Provide the [x, y] coordinate of the cell's center where the given text is located.  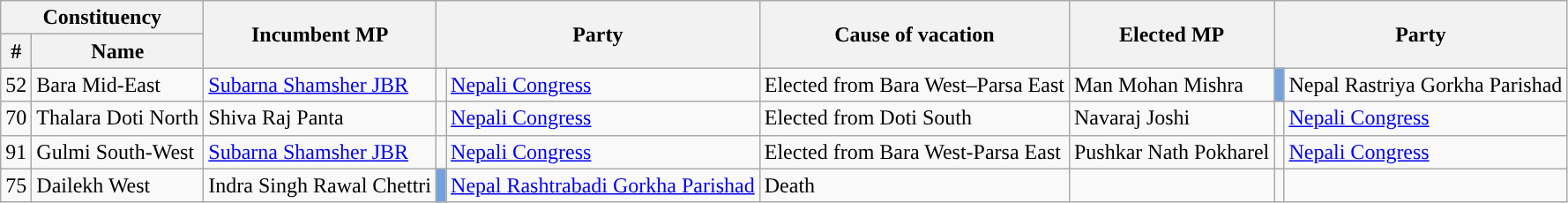
70 [16, 118]
Pushkar Nath Pokharel [1171, 152]
52 [16, 85]
75 [16, 185]
Gulmi South-West [118, 152]
Constituency [102, 18]
Man Mohan Mishra [1171, 85]
91 [16, 152]
Dailekh West [118, 185]
Death [914, 185]
Name [118, 51]
Elected from Doti South [914, 118]
Nepal Rastriya Gorkha Parishad [1425, 85]
Elected from Bara West-Parsa East [914, 152]
Cause of vacation [914, 34]
Indra Singh Rawal Chettri [320, 185]
Bara Mid-East [118, 85]
Incumbent MP [320, 34]
Elected MP [1171, 34]
Navaraj Joshi [1171, 118]
Nepal Rashtrabadi Gorkha Parishad [603, 185]
Elected from Bara West–Parsa East [914, 85]
# [16, 51]
Thalara Doti North [118, 118]
Shiva Raj Panta [320, 118]
